Detect which cell encompasses the target text, then output its [X, Y] center coordinate. 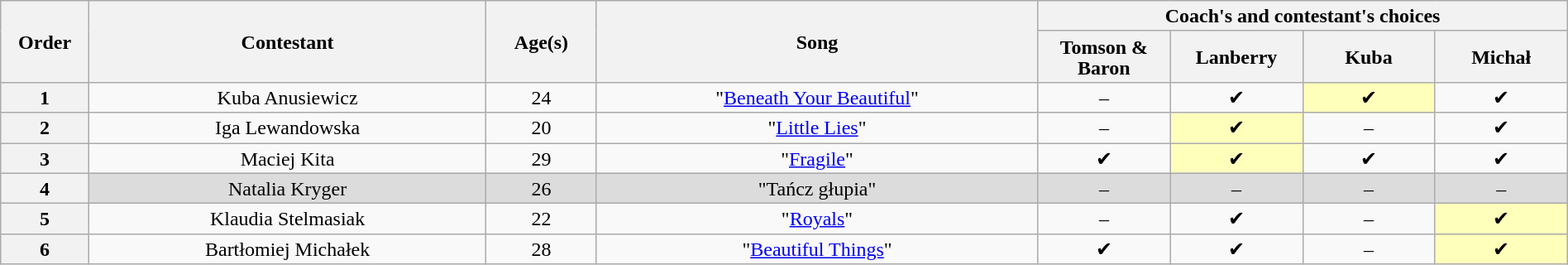
"Little Lies" [817, 128]
Tomson & Baron [1104, 56]
Iga Lewandowska [287, 128]
"Beneath Your Beautiful" [817, 98]
Michał [1501, 56]
Order [45, 41]
1 [45, 98]
3 [45, 157]
Klaudia Stelmasiak [287, 219]
5 [45, 219]
6 [45, 248]
Coach's and contestant's choices [1303, 17]
Kuba Anusiewicz [287, 98]
26 [541, 189]
4 [45, 189]
Song [817, 41]
29 [541, 157]
2 [45, 128]
28 [541, 248]
Age(s) [541, 41]
"Beautiful Things" [817, 248]
Maciej Kita [287, 157]
Bartłomiej Michałek [287, 248]
Natalia Kryger [287, 189]
24 [541, 98]
Contestant [287, 41]
20 [541, 128]
22 [541, 219]
"Fragile" [817, 157]
"Royals" [817, 219]
"Tańcz głupia" [817, 189]
Kuba [1369, 56]
Lanberry [1236, 56]
